Provide the [x, y] coordinate of the cell's center where the given text is located.  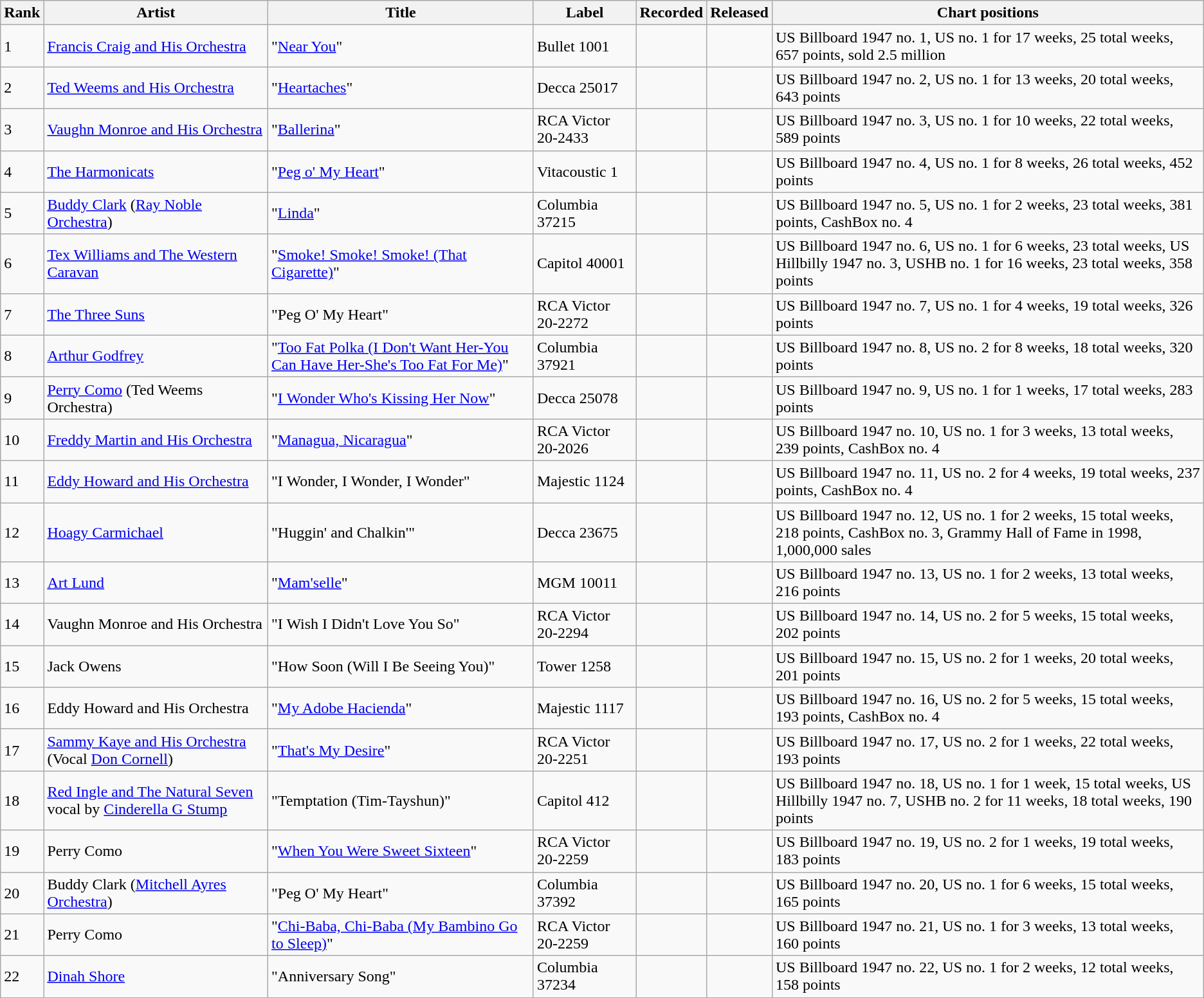
US Billboard 1947 no. 15, US no. 2 for 1 weeks, 20 total weeks, 201 points [988, 666]
US Billboard 1947 no. 1, US no. 1 for 17 weeks, 25 total weeks, 657 points, sold 2.5 million [988, 46]
"Temptation (Tim-Tayshun)" [401, 801]
US Billboard 1947 no. 11, US no. 2 for 4 weeks, 19 total weeks, 237 points, CashBox no. 4 [988, 481]
Chart positions [988, 13]
"Too Fat Polka (I Don't Want Her-You Can Have Her-She's Too Fat For Me)" [401, 356]
US Billboard 1947 no. 18, US no. 1 for 1 week, 15 total weeks, US Hillbilly 1947 no. 7, USHB no. 2 for 11 weeks, 18 total weeks, 190 points [988, 801]
US Billboard 1947 no. 16, US no. 2 for 5 weeks, 15 total weeks, 193 points, CashBox no. 4 [988, 709]
US Billboard 1947 no. 7, US no. 1 for 4 weeks, 19 total weeks, 326 points [988, 314]
US Billboard 1947 no. 21, US no. 1 for 3 weeks, 13 total weeks, 160 points [988, 935]
The Three Suns [156, 314]
9 [22, 397]
"Peg o' My Heart" [401, 171]
Hoagy Carmichael [156, 532]
19 [22, 851]
US Billboard 1947 no. 14, US no. 2 for 5 weeks, 15 total weeks, 202 points [988, 625]
1 [22, 46]
Tex Williams and The Western Caravan [156, 264]
Red Ingle and The Natural Seven vocal by Cinderella G Stump [156, 801]
Columbia 37215 [585, 213]
Freddy Martin and His Orchestra [156, 440]
RCA Victor 20-2026 [585, 440]
Released [740, 13]
US Billboard 1947 no. 12, US no. 1 for 2 weeks, 15 total weeks, 218 points, CashBox no. 3, Grammy Hall of Fame in 1998, 1,000,000 sales [988, 532]
12 [22, 532]
Ted Weems and His Orchestra [156, 87]
"Near You" [401, 46]
17 [22, 750]
Sammy Kaye and His Orchestra (Vocal Don Cornell) [156, 750]
US Billboard 1947 no. 10, US no. 1 for 3 weeks, 13 total weeks, 239 points, CashBox no. 4 [988, 440]
Decca 23675 [585, 532]
"Mam'selle" [401, 583]
RCA Victor 20-2251 [585, 750]
Rank [22, 13]
Buddy Clark (Mitchell Ayres Orchestra) [156, 893]
"Managua, Nicaragua" [401, 440]
Vitacoustic 1 [585, 171]
Columbia 37921 [585, 356]
Columbia 37234 [585, 976]
Art Lund [156, 583]
4 [22, 171]
"Anniversary Song" [401, 976]
21 [22, 935]
US Billboard 1947 no. 3, US no. 1 for 10 weeks, 22 total weeks, 589 points [988, 130]
"Smoke! Smoke! Smoke! (That Cigarette)" [401, 264]
"Heartaches" [401, 87]
14 [22, 625]
Recorded [671, 13]
RCA Victor 20-2272 [585, 314]
13 [22, 583]
RCA Victor 20-2294 [585, 625]
"When You Were Sweet Sixteen" [401, 851]
"Linda" [401, 213]
US Billboard 1947 no. 13, US no. 1 for 2 weeks, 13 total weeks, 216 points [988, 583]
Capitol 40001 [585, 264]
"How Soon (Will I Be Seeing You)" [401, 666]
The Harmonicats [156, 171]
15 [22, 666]
Tower 1258 [585, 666]
Artist [156, 13]
"Huggin' and Chalkin'" [401, 532]
Decca 25078 [585, 397]
Francis Craig and His Orchestra [156, 46]
Jack Owens [156, 666]
"Ballerina" [401, 130]
Bullet 1001 [585, 46]
Majestic 1124 [585, 481]
RCA Victor 20-2433 [585, 130]
20 [22, 893]
8 [22, 356]
US Billboard 1947 no. 17, US no. 2 for 1 weeks, 22 total weeks, 193 points [988, 750]
US Billboard 1947 no. 6, US no. 1 for 6 weeks, 23 total weeks, US Hillbilly 1947 no. 3, USHB no. 1 for 16 weeks, 23 total weeks, 358 points [988, 264]
"My Adobe Hacienda" [401, 709]
3 [22, 130]
"I Wonder Who's Kissing Her Now" [401, 397]
16 [22, 709]
22 [22, 976]
Majestic 1117 [585, 709]
Perry Como (Ted Weems Orchestra) [156, 397]
"I Wonder, I Wonder, I Wonder" [401, 481]
US Billboard 1947 no. 4, US no. 1 for 8 weeks, 26 total weeks, 452 points [988, 171]
US Billboard 1947 no. 22, US no. 1 for 2 weeks, 12 total weeks, 158 points [988, 976]
Label [585, 13]
Columbia 37392 [585, 893]
US Billboard 1947 no. 2, US no. 1 for 13 weeks, 20 total weeks, 643 points [988, 87]
11 [22, 481]
6 [22, 264]
MGM 10011 [585, 583]
Dinah Shore [156, 976]
"That's My Desire" [401, 750]
US Billboard 1947 no. 9, US no. 1 for 1 weeks, 17 total weeks, 283 points [988, 397]
"I Wish I Didn't Love You So" [401, 625]
US Billboard 1947 no. 20, US no. 1 for 6 weeks, 15 total weeks, 165 points [988, 893]
"Chi-Baba, Chi-Baba (My Bambino Go to Sleep)" [401, 935]
Decca 25017 [585, 87]
US Billboard 1947 no. 19, US no. 2 for 1 weeks, 19 total weeks, 183 points [988, 851]
2 [22, 87]
Arthur Godfrey [156, 356]
7 [22, 314]
Title [401, 13]
18 [22, 801]
Buddy Clark (Ray Noble Orchestra) [156, 213]
Capitol 412 [585, 801]
US Billboard 1947 no. 5, US no. 1 for 2 weeks, 23 total weeks, 381 points, CashBox no. 4 [988, 213]
10 [22, 440]
5 [22, 213]
US Billboard 1947 no. 8, US no. 2 for 8 weeks, 18 total weeks, 320 points [988, 356]
